Scan for the cell matching the given text and deliver its [X, Y] coordinate at center. 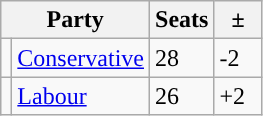
28 [182, 58]
Labour [81, 96]
Seats [182, 20]
-2 [238, 58]
Party [76, 20]
+2 [238, 96]
Conservative [81, 58]
± [238, 20]
26 [182, 96]
